Find where the given text appears and provide that cell's center as [x, y] coordinate. 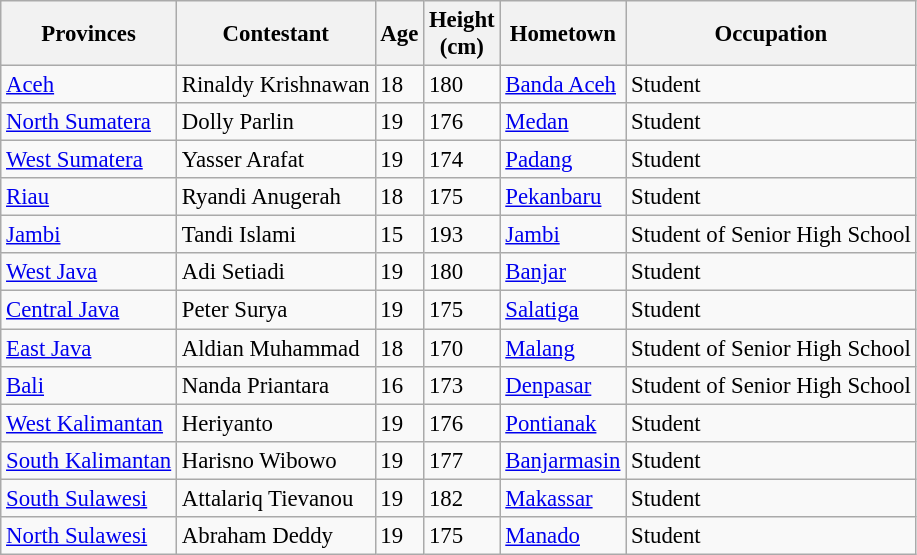
Age [400, 34]
Rinaldy Krishnawan [276, 85]
Medan [563, 122]
Bali [89, 385]
Adi Setiadi [276, 273]
Riau [89, 197]
North Sulawesi [89, 536]
Heriyanto [276, 423]
Makassar [563, 498]
Contestant [276, 34]
North Sumatera [89, 122]
Peter Surya [276, 310]
Salatiga [563, 310]
15 [400, 235]
177 [462, 460]
193 [462, 235]
Banjarmasin [563, 460]
Manado [563, 536]
Attalariq Tievanou [276, 498]
Aceh [89, 85]
16 [400, 385]
South Sulawesi [89, 498]
Central Java [89, 310]
Dolly Parlin [276, 122]
182 [462, 498]
170 [462, 348]
Height(cm) [462, 34]
Aldian Muhammad [276, 348]
Yasser Arafat [276, 160]
174 [462, 160]
East Java [89, 348]
West Kalimantan [89, 423]
Provinces [89, 34]
Occupation [771, 34]
Denpasar [563, 385]
Padang [563, 160]
Banjar [563, 273]
Pekanbaru [563, 197]
Hometown [563, 34]
West Sumatera [89, 160]
Banda Aceh [563, 85]
Harisno Wibowo [276, 460]
Abraham Deddy [276, 536]
Ryandi Anugerah [276, 197]
Tandi Islami [276, 235]
South Kalimantan [89, 460]
173 [462, 385]
Malang [563, 348]
Nanda Priantara [276, 385]
Pontianak [563, 423]
West Java [89, 273]
